Output the (X, Y) coordinate of the center of the cell containing the given text.  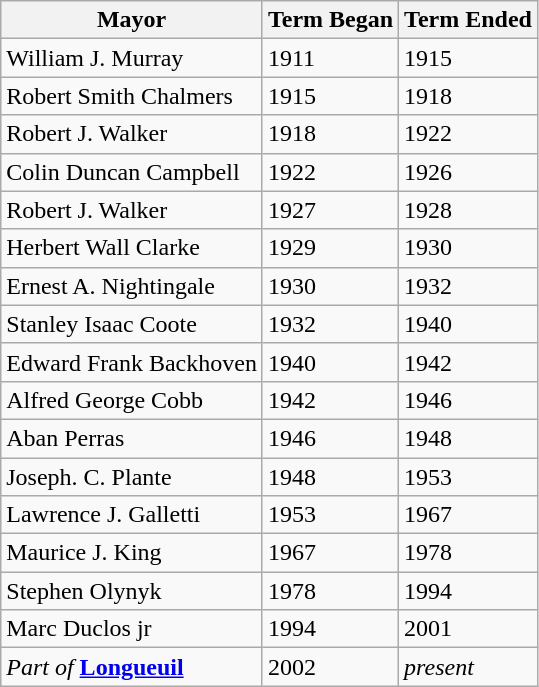
Term Began (330, 20)
1926 (468, 172)
1928 (468, 210)
Term Ended (468, 20)
Maurice J. King (132, 553)
1911 (330, 58)
Alfred George Cobb (132, 400)
Aban Perras (132, 438)
Lawrence J. Galletti (132, 515)
William J. Murray (132, 58)
Robert Smith Chalmers (132, 96)
Ernest A. Nightingale (132, 286)
Marc Duclos jr (132, 629)
Colin Duncan Campbell (132, 172)
Joseph. C. Plante (132, 477)
1927 (330, 210)
Mayor (132, 20)
2002 (330, 667)
1929 (330, 248)
Herbert Wall Clarke (132, 248)
present (468, 667)
Stanley Isaac Coote (132, 324)
2001 (468, 629)
Part of Longueuil (132, 667)
Edward Frank Backhoven (132, 362)
Stephen Olynyk (132, 591)
